Identify which cell holds the provided text, then report its (x, y) central coordinate. 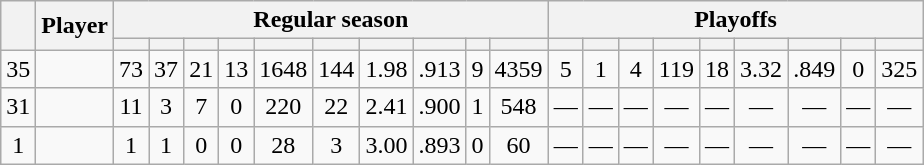
1.98 (386, 69)
22 (336, 107)
.900 (440, 107)
.913 (440, 69)
11 (132, 107)
73 (132, 69)
1648 (284, 69)
4 (636, 69)
.849 (814, 69)
35 (18, 69)
119 (676, 69)
Regular season (332, 20)
37 (166, 69)
18 (716, 69)
.893 (440, 145)
60 (518, 145)
5 (566, 69)
Playoffs (736, 20)
144 (336, 69)
13 (236, 69)
3.00 (386, 145)
548 (518, 107)
4359 (518, 69)
31 (18, 107)
2.41 (386, 107)
21 (202, 69)
28 (284, 145)
9 (478, 69)
Player (75, 26)
7 (202, 107)
220 (284, 107)
325 (900, 69)
3.32 (762, 69)
